Locate the cell with the specified text and output its (X, Y) center coordinate. 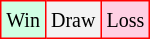
Win (24, 20)
Loss (126, 20)
Draw (72, 20)
